Return the [X, Y] coordinate for the center point of the cell that contains the specified text.  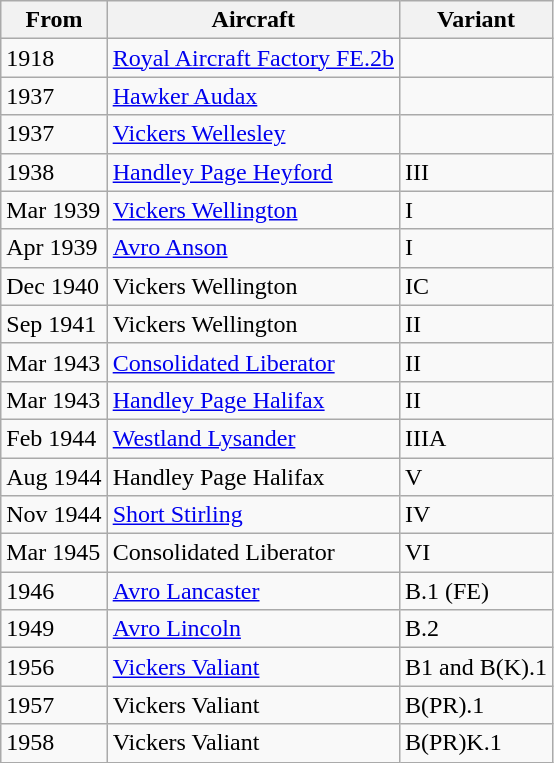
Avro Anson [253, 248]
Apr 1939 [54, 248]
1958 [54, 743]
Hawker Audax [253, 96]
IIIA [476, 438]
Variant [476, 20]
Handley Page Heyford [253, 172]
Feb 1944 [54, 438]
Mar 1945 [54, 553]
From [54, 20]
VI [476, 553]
1956 [54, 667]
Westland Lysander [253, 438]
B.2 [476, 629]
Dec 1940 [54, 286]
B(PR)K.1 [476, 743]
Avro Lancaster [253, 591]
1957 [54, 705]
Nov 1944 [54, 515]
B(PR).1 [476, 705]
IV [476, 515]
Aircraft [253, 20]
III [476, 172]
V [476, 477]
1938 [54, 172]
B.1 (FE) [476, 591]
B1 and B(K).1 [476, 667]
Royal Aircraft Factory FE.2b [253, 58]
Vickers Wellesley [253, 134]
1918 [54, 58]
IC [476, 286]
Avro Lincoln [253, 629]
Short Stirling [253, 515]
1946 [54, 591]
Aug 1944 [54, 477]
Mar 1939 [54, 210]
1949 [54, 629]
Sep 1941 [54, 324]
